Return (X, Y) of the center of cell containing provided text 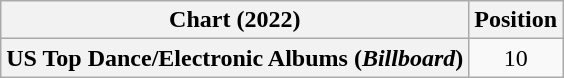
US Top Dance/Electronic Albums (Billboard) (235, 58)
Position (516, 20)
10 (516, 58)
Chart (2022) (235, 20)
